Pinpoint the cell where the given text exists, returning its (x, y) midpoint coordinate. 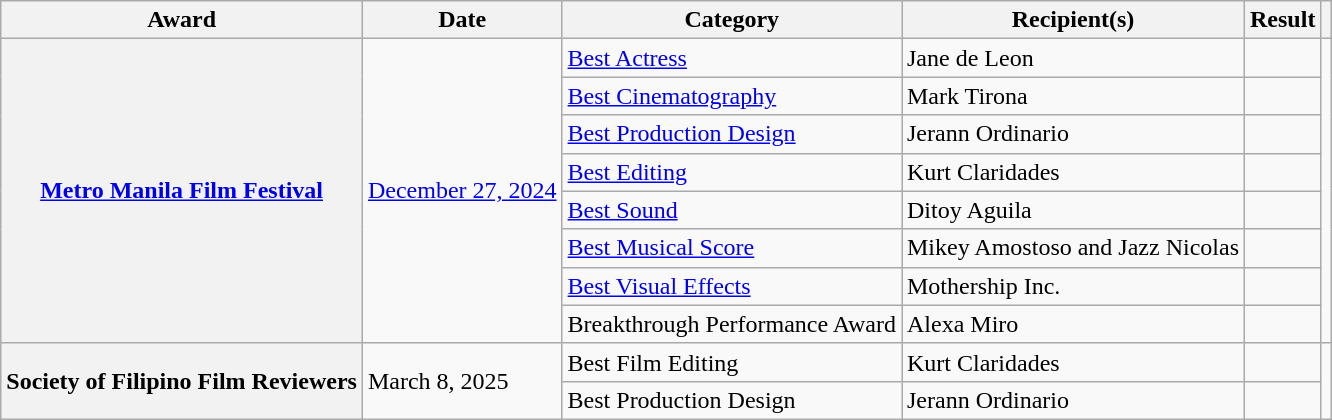
Date (462, 20)
Category (732, 20)
Recipient(s) (1074, 20)
Alexa Miro (1074, 324)
Best Cinematography (732, 96)
December 27, 2024 (462, 191)
Best Visual Effects (732, 286)
Best Editing (732, 172)
Ditoy Aguila (1074, 210)
Metro Manila Film Festival (182, 191)
Result (1283, 20)
Best Film Editing (732, 362)
Award (182, 20)
Jane de Leon (1074, 58)
Best Actress (732, 58)
Mothership Inc. (1074, 286)
Breakthrough Performance Award (732, 324)
March 8, 2025 (462, 381)
Society of Filipino Film Reviewers (182, 381)
Mikey Amostoso and Jazz Nicolas (1074, 248)
Best Sound (732, 210)
Best Musical Score (732, 248)
Mark Tirona (1074, 96)
